Pinpoint the cell where the given text exists, returning its (X, Y) midpoint coordinate. 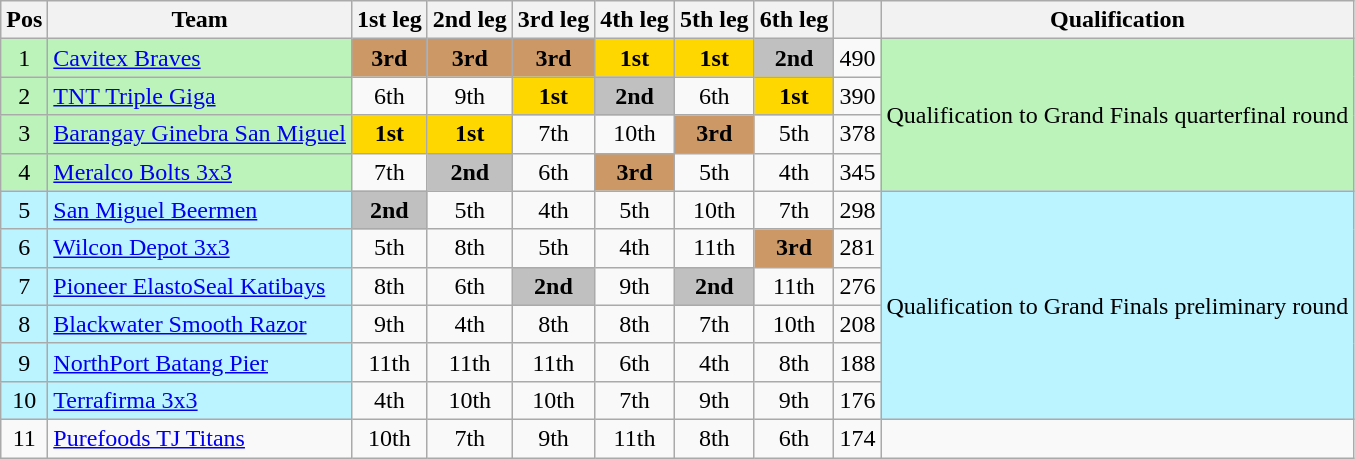
3 (24, 134)
6 (24, 248)
Pioneer ElastoSeal Katibays (200, 286)
Purefoods TJ Titans (200, 438)
Qualification to Grand Finals preliminary round (1118, 305)
5 (24, 210)
490 (858, 58)
Qualification to Grand Finals quarterfinal round (1118, 115)
7 (24, 286)
378 (858, 134)
8 (24, 324)
11 (24, 438)
298 (858, 210)
TNT Triple Giga (200, 96)
Blackwater Smooth Razor (200, 324)
Cavitex Braves (200, 58)
176 (858, 400)
Team (200, 20)
390 (858, 96)
Wilcon Depot 3x3 (200, 248)
4th leg (635, 20)
1 (24, 58)
5th leg (714, 20)
2 (24, 96)
Terrafirma 3x3 (200, 400)
Pos (24, 20)
188 (858, 362)
4 (24, 172)
Qualification (1118, 20)
Meralco Bolts 3x3 (200, 172)
174 (858, 438)
281 (858, 248)
345 (858, 172)
9 (24, 362)
NorthPort Batang Pier (200, 362)
276 (858, 286)
6th leg (794, 20)
2nd leg (470, 20)
10 (24, 400)
3rd leg (553, 20)
Barangay Ginebra San Miguel (200, 134)
208 (858, 324)
1st leg (389, 20)
San Miguel Beermen (200, 210)
